Scan for the cell matching the given text and deliver its [X, Y] coordinate at center. 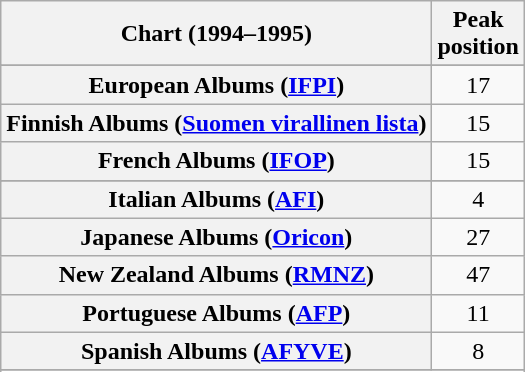
47 [478, 275]
Japanese Albums (Oricon) [216, 237]
4 [478, 199]
Chart (1994–1995) [216, 34]
Finnish Albums (Suomen virallinen lista) [216, 123]
8 [478, 351]
Peakposition [478, 34]
French Albums (IFOP) [216, 161]
European Albums (IFPI) [216, 85]
Spanish Albums (AFYVE) [216, 351]
Italian Albums (AFI) [216, 199]
11 [478, 313]
17 [478, 85]
27 [478, 237]
Portuguese Albums (AFP) [216, 313]
New Zealand Albums (RMNZ) [216, 275]
